Output the [x, y] coordinate of the center of the cell containing the given text.  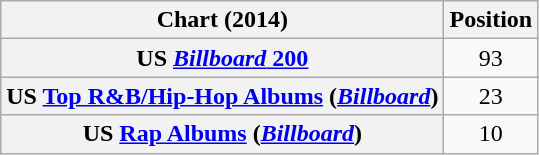
Chart (2014) [222, 20]
10 [491, 134]
23 [491, 96]
US Billboard 200 [222, 58]
93 [491, 58]
US Rap Albums (Billboard) [222, 134]
Position [491, 20]
US Top R&B/Hip-Hop Albums (Billboard) [222, 96]
